Detect which cell encompasses the target text, then output its [X, Y] center coordinate. 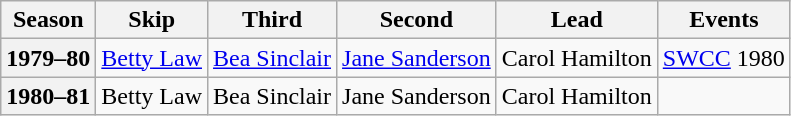
Season [48, 20]
Lead [576, 20]
Third [272, 20]
SWCC 1980 [724, 58]
Skip [152, 20]
1979–80 [48, 58]
1980–81 [48, 96]
Events [724, 20]
Second [417, 20]
